Locate the cell with the specified text and output its [x, y] center coordinate. 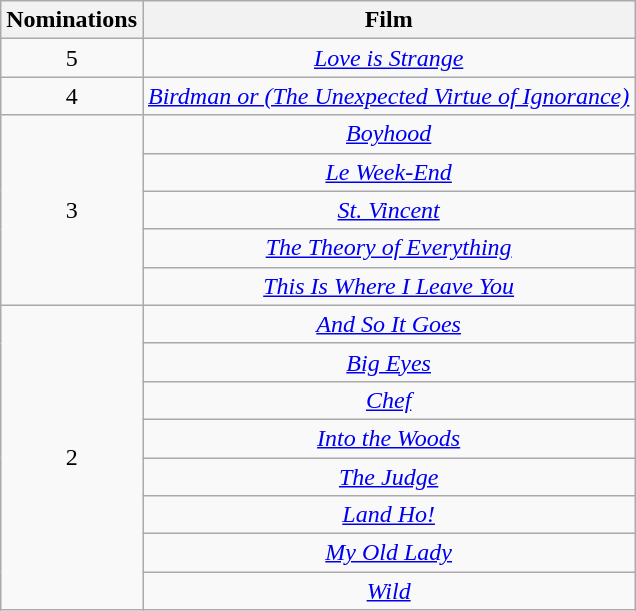
And So It Goes [388, 324]
Love is Strange [388, 58]
This Is Where I Leave You [388, 286]
Wild [388, 591]
The Theory of Everything [388, 248]
Big Eyes [388, 362]
Chef [388, 400]
Into the Woods [388, 438]
Film [388, 20]
3 [72, 210]
Land Ho! [388, 515]
2 [72, 457]
Le Week-End [388, 172]
The Judge [388, 477]
St. Vincent [388, 210]
Birdman or (The Unexpected Virtue of Ignorance) [388, 96]
4 [72, 96]
Boyhood [388, 134]
5 [72, 58]
My Old Lady [388, 553]
Nominations [72, 20]
